Return the [x, y] coordinate for the center point of the cell that contains the specified text.  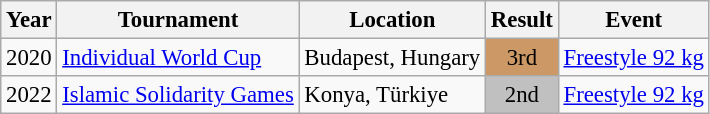
Individual World Cup [178, 58]
3rd [522, 58]
2020 [29, 58]
Tournament [178, 20]
Location [392, 20]
Budapest, Hungary [392, 58]
Konya, Türkiye [392, 95]
Year [29, 20]
2022 [29, 95]
Islamic Solidarity Games [178, 95]
Result [522, 20]
2nd [522, 95]
Event [634, 20]
